Provide the (x, y) coordinate of the cell's center where the given text is located.  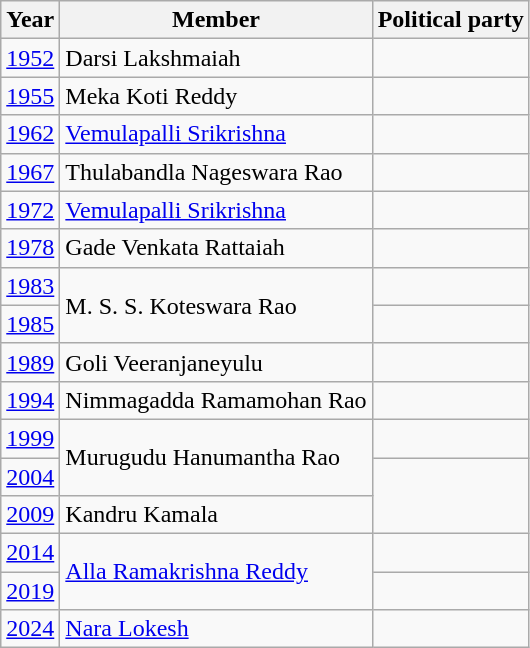
M. S. S. Koteswara Rao (216, 305)
1955 (30, 96)
2004 (30, 477)
1952 (30, 58)
Meka Koti Reddy (216, 96)
Goli Veeranjaneyulu (216, 362)
1994 (30, 400)
Year (30, 20)
Kandru Kamala (216, 515)
Political party (450, 20)
Nara Lokesh (216, 629)
1978 (30, 248)
2014 (30, 553)
Nimmagadda Ramamohan Rao (216, 400)
Alla Ramakrishna Reddy (216, 572)
Gade Venkata Rattaiah (216, 248)
1962 (30, 134)
1972 (30, 210)
1967 (30, 172)
2009 (30, 515)
Murugudu Hanumantha Rao (216, 457)
Darsi Lakshmaiah (216, 58)
2019 (30, 591)
1983 (30, 286)
1989 (30, 362)
Thulabandla Nageswara Rao (216, 172)
1985 (30, 324)
2024 (30, 629)
1999 (30, 438)
Member (216, 20)
